Detect which cell encompasses the target text, then output its (X, Y) center coordinate. 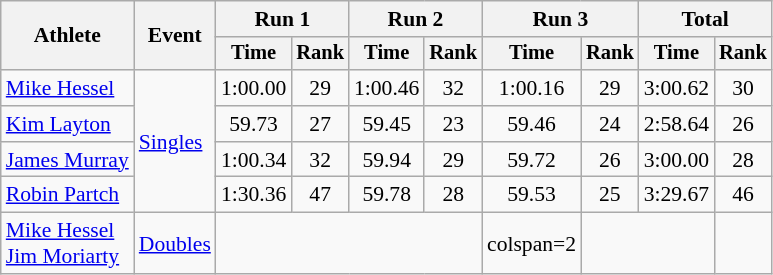
colspan=2 (532, 244)
59.46 (532, 124)
Run 1 (282, 19)
1:30.36 (254, 195)
Total (706, 19)
Run 3 (560, 19)
1:00.46 (386, 88)
25 (610, 195)
23 (453, 124)
Event (175, 36)
Singles (175, 141)
Kim Layton (68, 124)
46 (743, 195)
59.78 (386, 195)
59.73 (254, 124)
3:29.67 (676, 195)
James Murray (68, 160)
59.94 (386, 160)
Run 2 (416, 19)
27 (320, 124)
47 (320, 195)
59.53 (532, 195)
30 (743, 88)
3:00.00 (676, 160)
59.45 (386, 124)
1:00.00 (254, 88)
1:00.16 (532, 88)
59.72 (532, 160)
Robin Partch (68, 195)
1:00.34 (254, 160)
24 (610, 124)
3:00.62 (676, 88)
Athlete (68, 36)
Mike HesselJim Moriarty (68, 244)
Doubles (175, 244)
2:58.64 (676, 124)
Mike Hessel (68, 88)
